Scan for the cell matching the given text and deliver its [X, Y] coordinate at center. 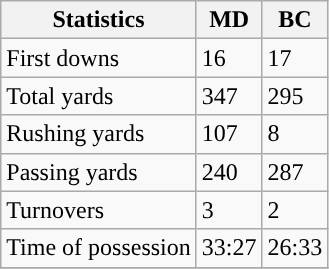
2 [295, 210]
Time of possession [99, 248]
First downs [99, 58]
17 [295, 58]
295 [295, 96]
Statistics [99, 20]
240 [229, 172]
107 [229, 134]
Turnovers [99, 210]
BC [295, 20]
8 [295, 134]
Total yards [99, 96]
287 [295, 172]
Rushing yards [99, 134]
26:33 [295, 248]
Passing yards [99, 172]
3 [229, 210]
16 [229, 58]
33:27 [229, 248]
MD [229, 20]
347 [229, 96]
